Search for the cell housing the specified text and yield its [X, Y] center coordinate. 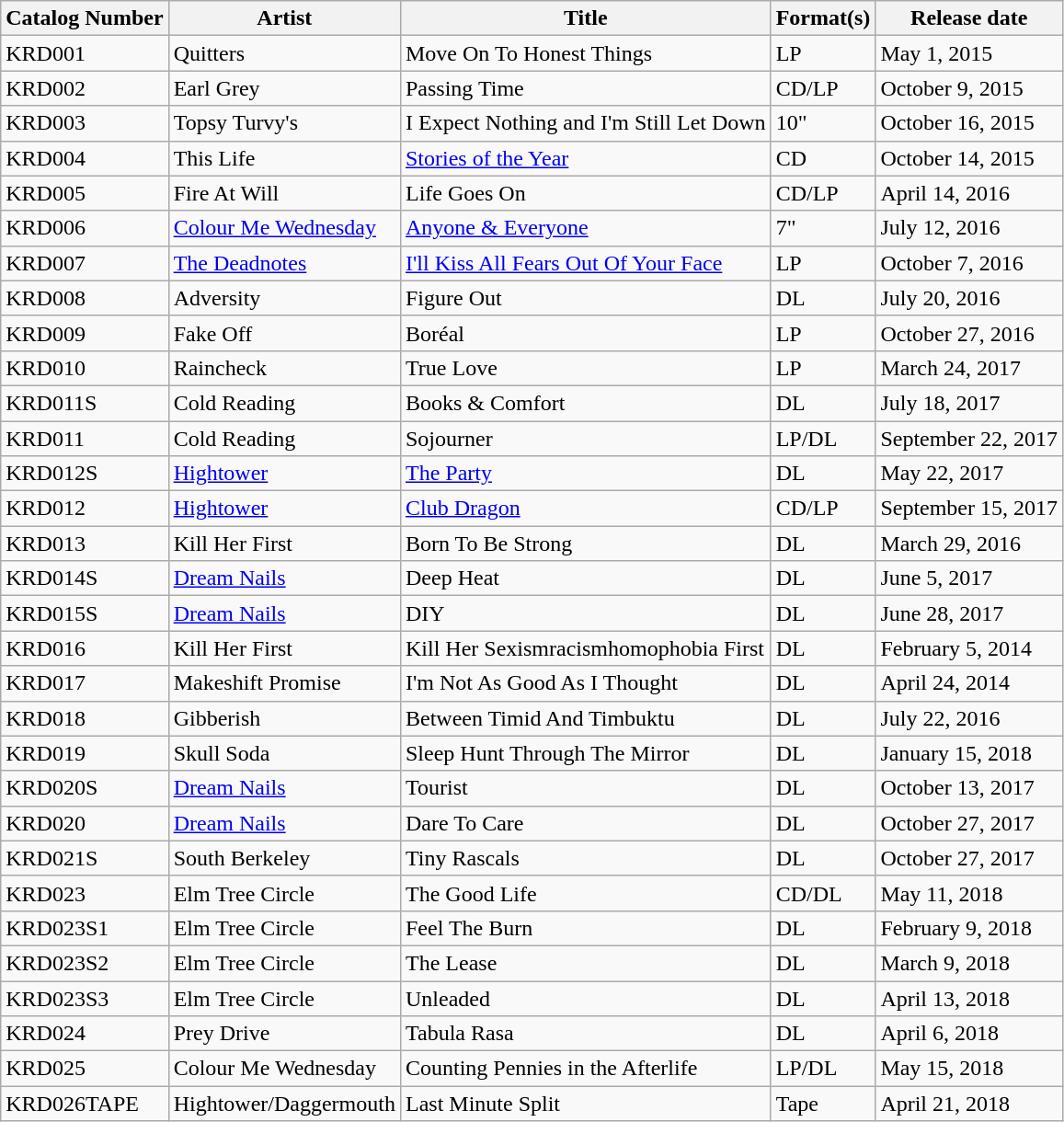
February 5, 2014 [969, 648]
Born To Be Strong [585, 544]
KRD007 [85, 263]
KRD009 [85, 333]
KRD016 [85, 648]
KRD017 [85, 683]
This Life [284, 158]
KRD001 [85, 53]
KRD023S3 [85, 998]
September 15, 2017 [969, 509]
April 6, 2018 [969, 1034]
I Expect Nothing and I'm Still Let Down [585, 123]
April 21, 2018 [969, 1104]
March 24, 2017 [969, 368]
Boréal [585, 333]
KRD026TAPE [85, 1104]
KRD015S [85, 613]
Tape [823, 1104]
Club Dragon [585, 509]
Raincheck [284, 368]
Deep Heat [585, 578]
Tourist [585, 788]
Adversity [284, 298]
Prey Drive [284, 1034]
KRD024 [85, 1034]
Fire At Will [284, 193]
March 9, 2018 [969, 963]
Quitters [284, 53]
October 9, 2015 [969, 88]
October 14, 2015 [969, 158]
DIY [585, 613]
Format(s) [823, 18]
June 28, 2017 [969, 613]
Catalog Number [85, 18]
October 27, 2016 [969, 333]
Kill Her Sexismracismhomophobia First [585, 648]
KRD019 [85, 753]
KRD025 [85, 1069]
July 18, 2017 [969, 403]
South Berkeley [284, 858]
Figure Out [585, 298]
February 9, 2018 [969, 928]
April 13, 2018 [969, 998]
March 29, 2016 [969, 544]
The Deadnotes [284, 263]
KRD014S [85, 578]
KRD010 [85, 368]
Topsy Turvy's [284, 123]
Passing Time [585, 88]
Counting Pennies in the Afterlife [585, 1069]
KRD020S [85, 788]
Release date [969, 18]
Title [585, 18]
May 22, 2017 [969, 474]
September 22, 2017 [969, 439]
The Lease [585, 963]
KRD006 [85, 228]
I'm Not As Good As I Thought [585, 683]
KRD012S [85, 474]
KRD023S1 [85, 928]
KRD011 [85, 439]
Between Timid And Timbuktu [585, 718]
KRD023S2 [85, 963]
Dare To Care [585, 823]
Stories of the Year [585, 158]
Tiny Rascals [585, 858]
True Love [585, 368]
June 5, 2017 [969, 578]
KRD008 [85, 298]
Feel The Burn [585, 928]
The Party [585, 474]
Gibberish [284, 718]
July 22, 2016 [969, 718]
Hightower/Daggermouth [284, 1104]
January 15, 2018 [969, 753]
Artist [284, 18]
I'll Kiss All Fears Out Of Your Face [585, 263]
CD [823, 158]
May 1, 2015 [969, 53]
KRD011S [85, 403]
Move On To Honest Things [585, 53]
October 7, 2016 [969, 263]
May 15, 2018 [969, 1069]
Anyone & Everyone [585, 228]
CD/DL [823, 893]
10" [823, 123]
Unleaded [585, 998]
KRD021S [85, 858]
KRD004 [85, 158]
July 12, 2016 [969, 228]
April 14, 2016 [969, 193]
Sleep Hunt Through The Mirror [585, 753]
Skull Soda [284, 753]
May 11, 2018 [969, 893]
KRD023 [85, 893]
7" [823, 228]
KRD002 [85, 88]
Last Minute Split [585, 1104]
KRD003 [85, 123]
KRD013 [85, 544]
KRD012 [85, 509]
April 24, 2014 [969, 683]
KRD018 [85, 718]
Books & Comfort [585, 403]
Life Goes On [585, 193]
Tabula Rasa [585, 1034]
Earl Grey [284, 88]
KRD005 [85, 193]
Fake Off [284, 333]
Makeshift Promise [284, 683]
Sojourner [585, 439]
The Good Life [585, 893]
KRD020 [85, 823]
October 13, 2017 [969, 788]
October 16, 2015 [969, 123]
July 20, 2016 [969, 298]
